Find where the given text appears and provide that cell's center as [X, Y] coordinate. 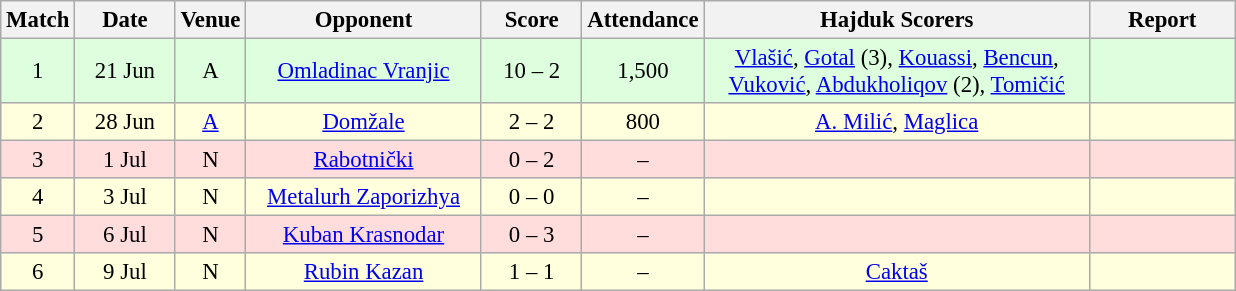
Hajduk Scorers [897, 20]
3 Jul [126, 197]
Report [1162, 20]
1 [38, 72]
800 [643, 122]
3 [38, 160]
0 – 3 [532, 235]
Metalurh Zaporizhya [364, 197]
2 [38, 122]
10 – 2 [532, 72]
Score [532, 20]
Omladinac Vranjic [364, 72]
0 – 0 [532, 197]
Opponent [364, 20]
28 Jun [126, 122]
A. Milić, Maglica [897, 122]
Venue [210, 20]
Vlašić, Gotal (3), Kouassi, Bencun, Vuković, Abdukholiqov (2), Tomičić [897, 72]
5 [38, 235]
Match [38, 20]
1 Jul [126, 160]
2 – 2 [532, 122]
Rabotnički [364, 160]
Domžale [364, 122]
Date [126, 20]
6 Jul [126, 235]
Attendance [643, 20]
Kuban Krasnodar [364, 235]
1,500 [643, 72]
0 – 2 [532, 160]
21 Jun [126, 72]
4 [38, 197]
